Find where the given text appears and provide that cell's center as (X, Y) coordinate. 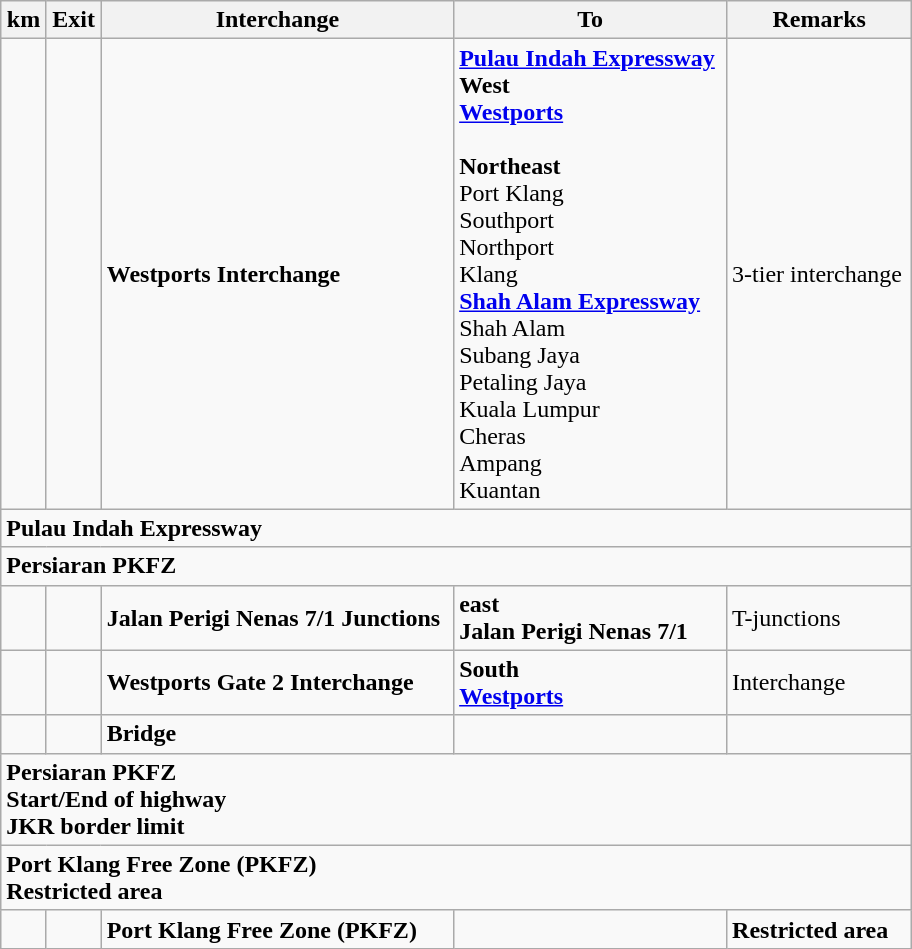
Westports Interchange (277, 274)
To (590, 20)
Port Klang Free Zone (PKFZ) (277, 929)
Restricted area (820, 929)
SouthWestports (590, 682)
Persiaran PKFZ (456, 566)
Port Klang Free Zone (PKFZ)Restricted area (456, 878)
Westports Gate 2 Interchange (277, 682)
3-tier interchange (820, 274)
Remarks (820, 20)
Pulau Indah Expressway (456, 528)
eastJalan Perigi Nenas 7/1 (590, 618)
Bridge (277, 734)
Persiaran PKFZStart/End of highwayJKR border limit (456, 799)
Jalan Perigi Nenas 7/1 Junctions (277, 618)
T-junctions (820, 618)
Exit (74, 20)
km (24, 20)
